Capture the cell that displays the provided text and extract its [x, y] central coordinate. 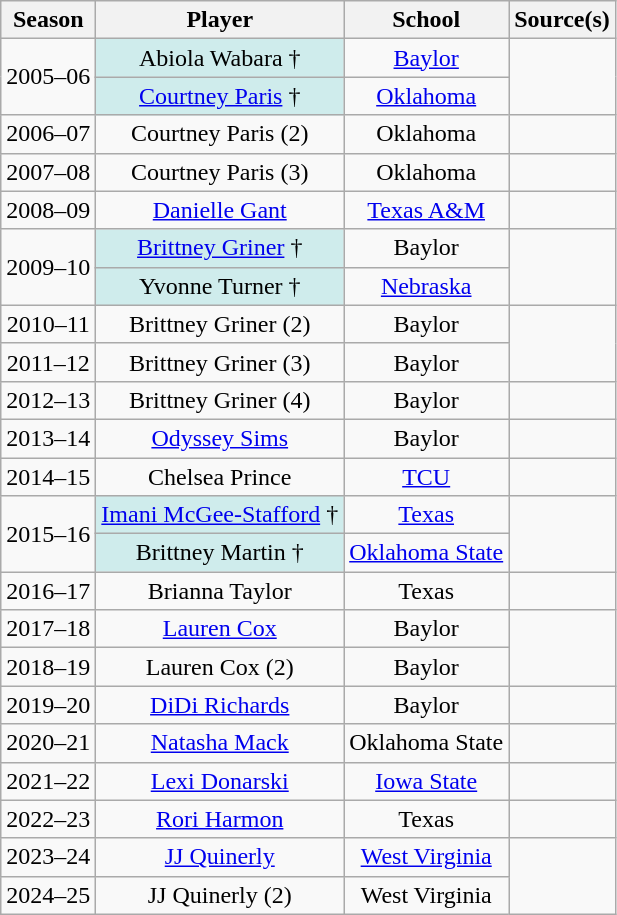
Texas A&M [426, 210]
2009–10 [48, 267]
2020–21 [48, 743]
2012–13 [48, 400]
Lexi Donarski [220, 781]
2005–06 [48, 77]
2007–08 [48, 172]
School [426, 20]
Lauren Cox [220, 629]
Rori Harmon [220, 819]
Courtney Paris (3) [220, 172]
Brittney Griner (4) [220, 400]
2022–23 [48, 819]
JJ Quinerly (2) [220, 895]
JJ Quinerly [220, 857]
DiDi Richards [220, 705]
2021–22 [48, 781]
2018–19 [48, 667]
Abiola Wabara † [220, 58]
2017–18 [48, 629]
2023–24 [48, 857]
Lauren Cox (2) [220, 667]
Brittney Griner † [220, 248]
2011–12 [48, 362]
2013–14 [48, 438]
TCU [426, 477]
2010–11 [48, 324]
Brianna Taylor [220, 591]
2015–16 [48, 534]
Courtney Paris (2) [220, 134]
Brittney Griner (2) [220, 324]
2014–15 [48, 477]
Iowa State [426, 781]
Imani McGee-Stafford † [220, 515]
Source(s) [562, 20]
Brittney Griner (3) [220, 362]
Natasha Mack [220, 743]
Brittney Martin † [220, 553]
2024–25 [48, 895]
Chelsea Prince [220, 477]
Yvonne Turner † [220, 286]
Odyssey Sims [220, 438]
Courtney Paris † [220, 96]
Danielle Gant [220, 210]
2019–20 [48, 705]
Season [48, 20]
2006–07 [48, 134]
Player [220, 20]
2016–17 [48, 591]
2008–09 [48, 210]
Nebraska [426, 286]
